Return [X, Y] of the center of cell containing provided text 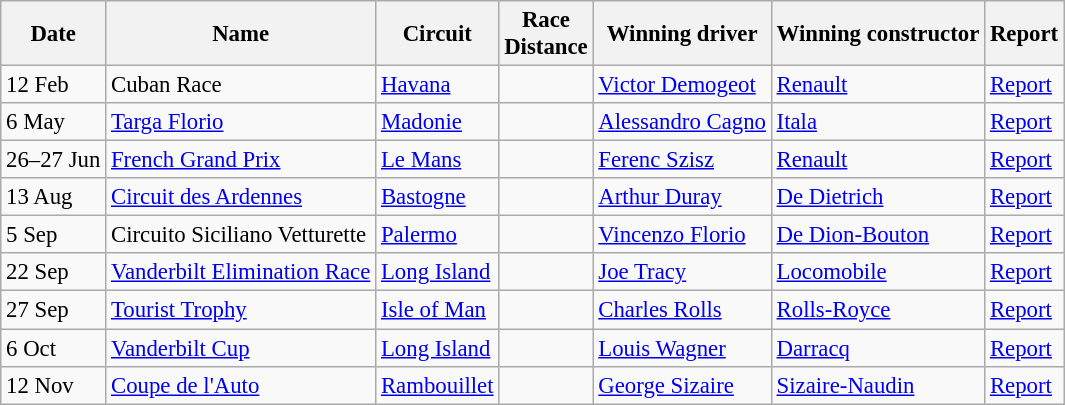
Circuit des Ardennes [241, 197]
RaceDistance [546, 34]
Havana [438, 85]
5 Sep [54, 235]
De Dietrich [878, 197]
Joe Tracy [682, 273]
Winning constructor [878, 34]
Alessandro Cagno [682, 122]
6 Oct [54, 348]
Winning driver [682, 34]
Le Mans [438, 160]
George Sizaire [682, 385]
22 Sep [54, 273]
Arthur Duray [682, 197]
6 May [54, 122]
Vanderbilt Cup [241, 348]
Madonie [438, 122]
Victor Demogeot [682, 85]
Locomobile [878, 273]
Louis Wagner [682, 348]
Circuit [438, 34]
Name [241, 34]
Darracq [878, 348]
Sizaire-Naudin [878, 385]
26–27 Jun [54, 160]
Bastogne [438, 197]
Coupe de l'Auto [241, 385]
Palermo [438, 235]
Tourist Trophy [241, 310]
Charles Rolls [682, 310]
Ferenc Szisz [682, 160]
Circuito Siciliano Vetturette [241, 235]
De Dion-Bouton [878, 235]
Cuban Race [241, 85]
Rambouillet [438, 385]
27 Sep [54, 310]
12 Feb [54, 85]
Date [54, 34]
French Grand Prix [241, 160]
Itala [878, 122]
Vanderbilt Elimination Race [241, 273]
Rolls-Royce [878, 310]
Targa Florio [241, 122]
12 Nov [54, 385]
Isle of Man [438, 310]
Vincenzo Florio [682, 235]
13 Aug [54, 197]
